Find where the given text appears and provide that cell's center as (x, y) coordinate. 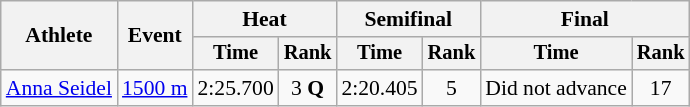
2:25.700 (235, 88)
Final (584, 19)
1500 m (154, 88)
Semifinal (408, 19)
Event (154, 36)
5 (452, 88)
Athlete (59, 36)
3 Q (308, 88)
Heat (264, 19)
Anna Seidel (59, 88)
17 (661, 88)
2:20.405 (379, 88)
Did not advance (556, 88)
